Return the [x, y] coordinate for the center point of the cell that contains the specified text.  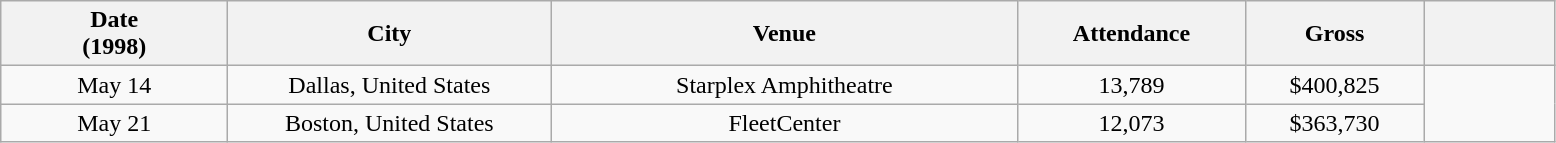
12,073 [1132, 123]
Starplex Amphitheatre [784, 85]
13,789 [1132, 85]
Boston, United States [390, 123]
Attendance [1132, 34]
May 14 [114, 85]
Dallas, United States [390, 85]
$400,825 [1334, 85]
City [390, 34]
$363,730 [1334, 123]
FleetCenter [784, 123]
May 21 [114, 123]
Venue [784, 34]
Gross [1334, 34]
Date(1998) [114, 34]
